Pinpoint the cell where the given text exists, returning its (X, Y) midpoint coordinate. 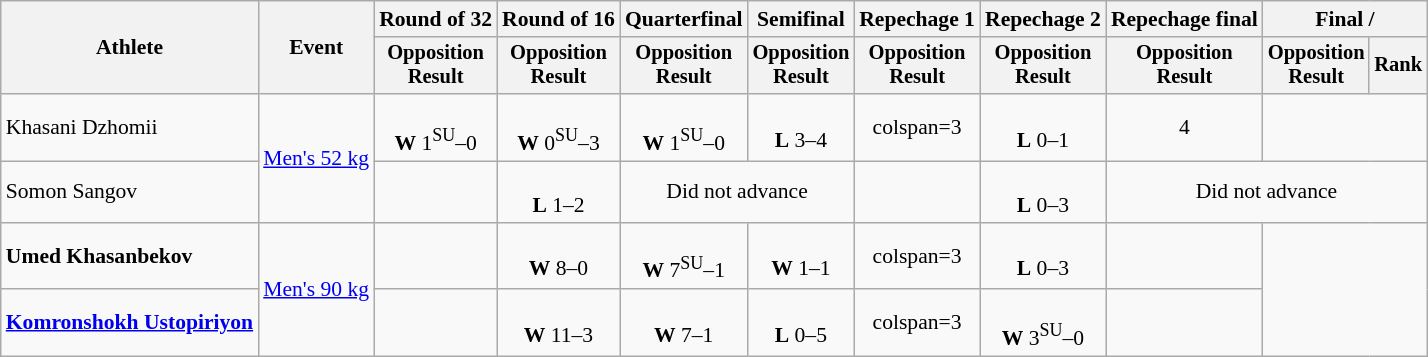
W 1–1 (802, 256)
Athlete (130, 48)
W 0SU–3 (558, 128)
Repechage 2 (1043, 19)
L 0–5 (802, 322)
Somon Sangov (130, 192)
Round of 32 (436, 19)
W 3SU–0 (1043, 322)
L 1–2 (558, 192)
W 7–1 (684, 322)
W 7SU–1 (684, 256)
Repechage 1 (917, 19)
Khasani Dzhomii (130, 128)
Men's 90 kg (316, 289)
Semifinal (802, 19)
Quarterfinal (684, 19)
L 3–4 (802, 128)
Final / (1345, 19)
Umed Khasanbekov (130, 256)
Round of 16 (558, 19)
W 11–3 (558, 322)
Repechage final (1184, 19)
L 0–1 (1043, 128)
Event (316, 48)
Komronshokh Ustopiriyon (130, 322)
Rank (1398, 66)
4 (1184, 128)
Men's 52 kg (316, 158)
W 8–0 (558, 256)
